Return the [x, y] coordinate for the center point of the cell that contains the specified text.  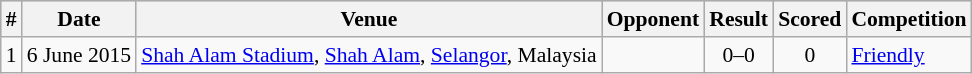
0 [810, 55]
Competition [908, 19]
Shah Alam Stadium, Shah Alam, Selangor, Malaysia [369, 55]
1 [12, 55]
Scored [810, 19]
6 June 2015 [79, 55]
0–0 [738, 55]
# [12, 19]
Date [79, 19]
Venue [369, 19]
Result [738, 19]
Opponent [654, 19]
Friendly [908, 55]
